Provide the [x, y] coordinate of the cell's center where the given text is located.  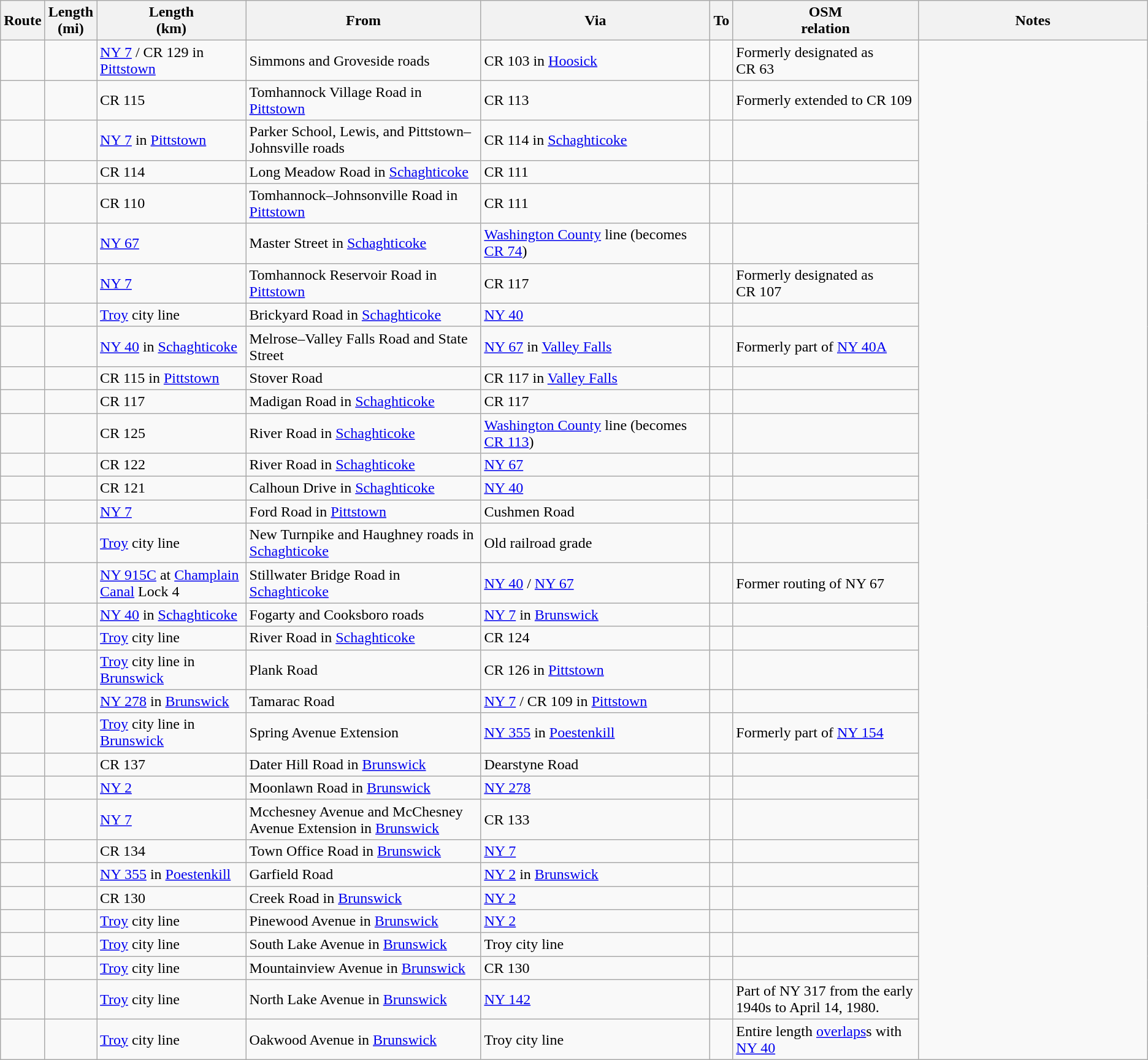
Parker School, Lewis, and Pittstown–Johnsville roads [363, 140]
Length(mi) [71, 21]
Formerly extended to CR 109 [825, 101]
NY 278 in Brunswick [172, 701]
Fogarty and Cooksboro roads [363, 615]
Calhoun Drive in Schaghticoke [363, 488]
Via [595, 21]
NY 40 / NY 67 [595, 583]
Dearstyne Road [595, 764]
Formerly designated as CR 63 [825, 60]
Tomhannock–Johnsonville Road in Pittstown [363, 204]
Tomhannock Village Road in Pittstown [363, 101]
Simmons and Groveside roads [363, 60]
Old railroad grade [595, 543]
Melrose–Valley Falls Road and State Street [363, 346]
NY 7 / CR 109 in Pittstown [595, 701]
Ford Road in Pittstown [363, 512]
CR 124 [595, 638]
Formerly part of NY 154 [825, 732]
Mountainview Avenue in Brunswick [363, 968]
To [721, 21]
CR 103 in Hoosick [595, 60]
Length(km) [172, 21]
Entire length overlapss with NY 40 [825, 1039]
Garfield Road [363, 874]
Brickyard Road in Schaghticoke [363, 315]
Tomhannock Reservoir Road in Pittstown [363, 283]
From [363, 21]
CR 121 [172, 488]
CR 114 [172, 172]
Part of NY 317 from the early 1940s to April 14, 1980. [825, 1000]
Dater Hill Road in Brunswick [363, 764]
Master Street in Schaghticoke [363, 243]
Moonlawn Road in Brunswick [363, 788]
Oakwood Avenue in Brunswick [363, 1039]
CR 114 in Schaghticoke [595, 140]
CR 137 [172, 764]
NY 67 in Valley Falls [595, 346]
Spring Avenue Extension [363, 732]
Long Meadow Road in Schaghticoke [363, 172]
CR 133 [595, 820]
NY 142 [595, 1000]
CR 125 [172, 433]
New Turnpike and Haughney roads in Schaghticoke [363, 543]
South Lake Avenue in Brunswick [363, 945]
Plank Road [363, 670]
Mcchesney Avenue and McChesney Avenue Extension in Brunswick [363, 820]
NY 2 in Brunswick [595, 874]
Pinewood Avenue in Brunswick [363, 921]
Tamarac Road [363, 701]
CR 113 [595, 101]
Town Office Road in Brunswick [363, 851]
Route [23, 21]
CR 126 in Pittstown [595, 670]
Stover Road [363, 378]
Madigan Road in Schaghticoke [363, 401]
Stillwater Bridge Road in Schaghticoke [363, 583]
OSMrelation [825, 21]
CR 117 in Valley Falls [595, 378]
NY 915C at Champlain Canal Lock 4 [172, 583]
Former routing of NY 67 [825, 583]
Notes [1033, 21]
CR 122 [172, 465]
NY 7 in Brunswick [595, 615]
CR 115 in Pittstown [172, 378]
North Lake Avenue in Brunswick [363, 1000]
CR 115 [172, 101]
CR 134 [172, 851]
Washington County line (becomes CR 74) [595, 243]
Washington County line (becomes CR 113) [595, 433]
NY 7 / CR 129 in Pittstown [172, 60]
Creek Road in Brunswick [363, 897]
Formerly designated as CR 107 [825, 283]
NY 278 [595, 788]
Cushmen Road [595, 512]
Formerly part of NY 40A [825, 346]
NY 7 in Pittstown [172, 140]
CR 110 [172, 204]
